Provide the (x, y) coordinate of the cell's center where the given text is located.  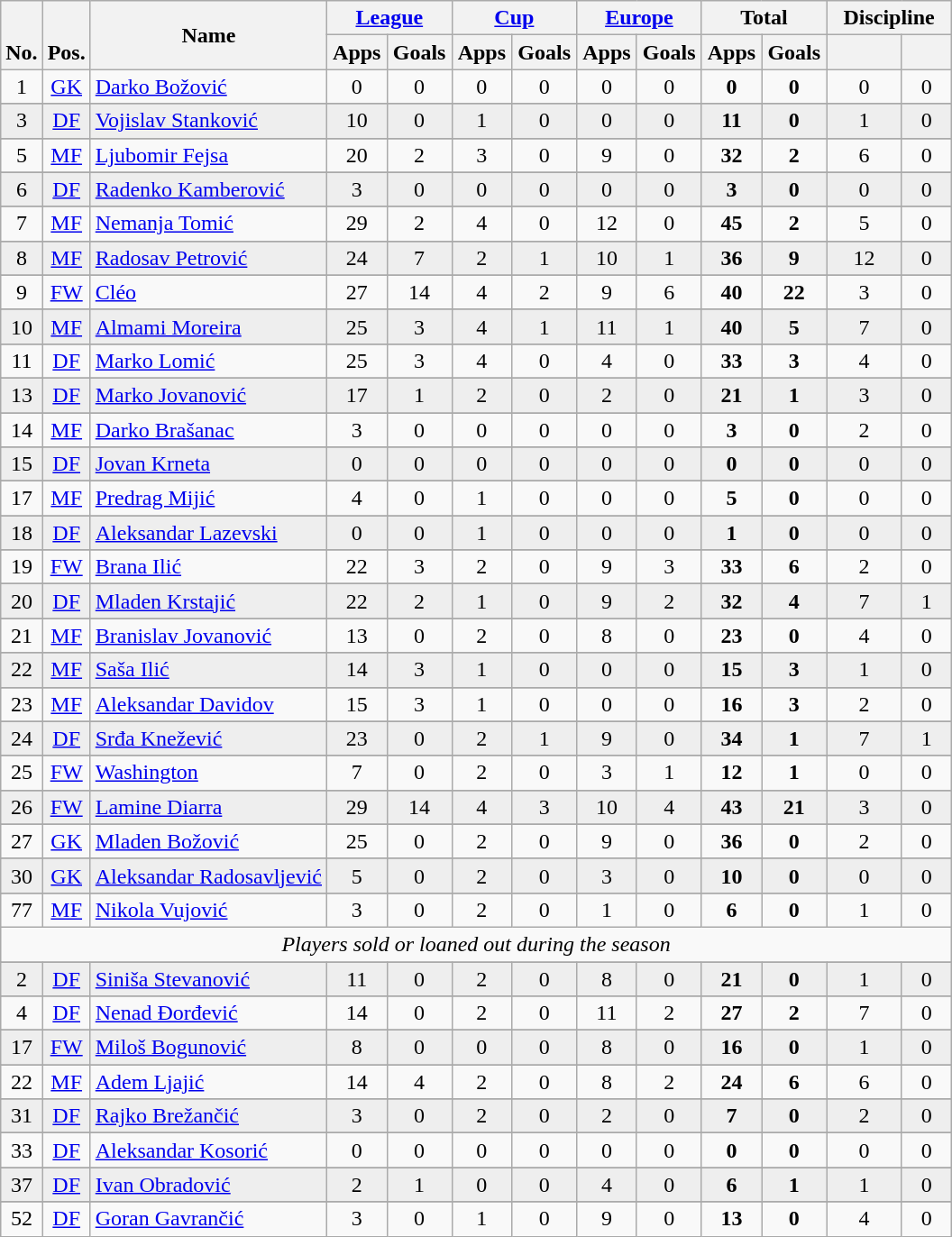
Mladen Krstajić (208, 601)
Europe (640, 18)
Miloš Bogunović (208, 1048)
Nikola Vujović (208, 910)
Nemanja Tomić (208, 224)
34 (732, 738)
Adem Ljajić (208, 1082)
Goran Gavrančić (208, 1219)
37 (22, 1185)
Ivan Obradović (208, 1185)
45 (732, 224)
Nenad Đorđević (208, 1013)
Aleksandar Lazevski (208, 533)
No. (22, 35)
Ljubomir Fejsa (208, 155)
Darko Brašanac (208, 430)
Aleksandar Radosavljević (208, 875)
Cléo (208, 292)
Washington (208, 773)
26 (22, 807)
Srđa Knežević (208, 738)
Marko Jovanović (208, 395)
Jovan Krneta (208, 464)
Cup (514, 18)
Aleksandar Kosorić (208, 1150)
Darko Božović (208, 87)
League (389, 18)
Name (208, 35)
31 (22, 1116)
77 (22, 910)
18 (22, 533)
Radenko Kamberović (208, 189)
Pos. (67, 35)
Aleksandar Davidov (208, 704)
19 (22, 567)
Siniša Stevanović (208, 978)
Rajko Brežančić (208, 1116)
Almami Moreira (208, 326)
30 (22, 875)
Saša Ilić (208, 670)
Discipline (889, 18)
Mladen Božović (208, 841)
43 (732, 807)
Radosav Petrović (208, 258)
Players sold or loaned out during the season (476, 944)
Lamine Diarra (208, 807)
Brana Ilić (208, 567)
Branislav Jovanović (208, 636)
52 (22, 1219)
Marko Lomić (208, 361)
Predrag Mijić (208, 499)
Total (764, 18)
Vojislav Stanković (208, 121)
